Find where the given text appears and provide that cell's center as [x, y] coordinate. 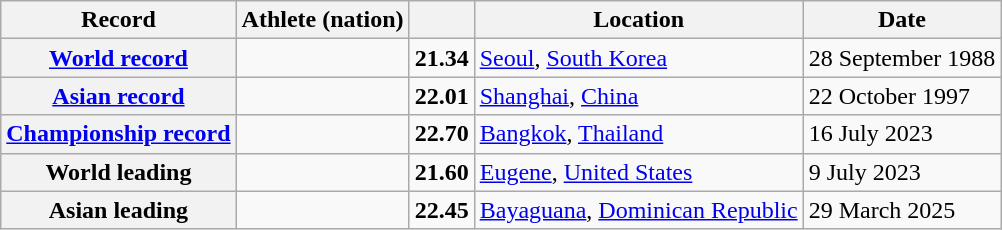
Championship record [118, 134]
Asian record [118, 96]
16 July 2023 [902, 134]
Shanghai, China [638, 96]
Bayaguana, Dominican Republic [638, 210]
22.45 [442, 210]
29 March 2025 [902, 210]
Seoul, South Korea [638, 58]
Record [118, 20]
21.60 [442, 172]
Bangkok, Thailand [638, 134]
22 October 1997 [902, 96]
World leading [118, 172]
22.01 [442, 96]
Asian leading [118, 210]
World record [118, 58]
Eugene, United States [638, 172]
Location [638, 20]
21.34 [442, 58]
28 September 1988 [902, 58]
Athlete (nation) [322, 20]
22.70 [442, 134]
Date [902, 20]
9 July 2023 [902, 172]
